Scan for the cell matching the given text and deliver its (x, y) coordinate at center. 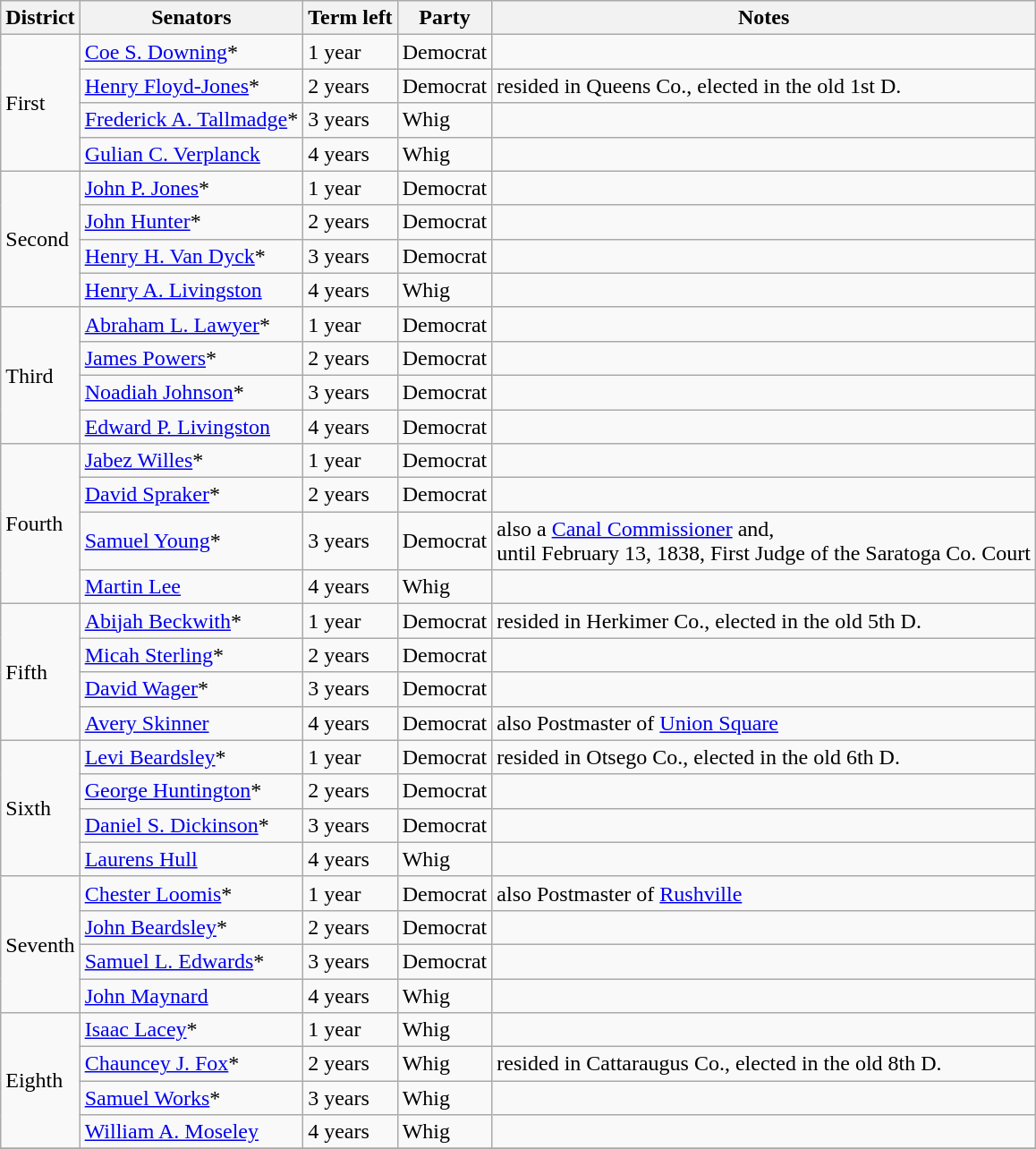
Noadiah Johnson* (191, 392)
also Postmaster of Rushville (764, 893)
Notes (764, 18)
Samuel L. Edwards* (191, 961)
Edward P. Livingston (191, 427)
Samuel Works* (191, 1098)
Gulian C. Verplanck (191, 154)
Levi Beardsley* (191, 757)
Isaac Lacey* (191, 1030)
Micah Sterling* (191, 655)
Abraham L. Lawyer* (191, 324)
Term left (351, 18)
Daniel S. Dickinson* (191, 825)
John Beardsley* (191, 927)
Seventh (40, 944)
also Postmaster of Union Square (764, 723)
John Hunter* (191, 222)
also a Canal Commissioner and, until February 13, 1838, First Judge of the Saratoga Co. Court (764, 540)
Third (40, 375)
George Huntington* (191, 791)
Samuel Young* (191, 540)
Party (445, 18)
First (40, 103)
Laurens Hull (191, 859)
Senators (191, 18)
Sixth (40, 808)
John P. Jones* (191, 188)
Coe S. Downing* (191, 52)
Second (40, 239)
James Powers* (191, 358)
Fifth (40, 672)
David Spraker* (191, 495)
Martin Lee (191, 587)
resided in Queens Co., elected in the old 1st D. (764, 86)
Henry H. Van Dyck* (191, 256)
resided in Cattaraugus Co., elected in the old 8th D. (764, 1064)
resided in Otsego Co., elected in the old 6th D. (764, 757)
Abijah Beckwith* (191, 621)
William A. Moseley (191, 1132)
John Maynard (191, 996)
District (40, 18)
Fourth (40, 524)
Henry Floyd-Jones* (191, 86)
Henry A. Livingston (191, 290)
Avery Skinner (191, 723)
resided in Herkimer Co., elected in the old 5th D. (764, 621)
Jabez Willes* (191, 461)
David Wager* (191, 689)
Chester Loomis* (191, 893)
Frederick A. Tallmadge* (191, 120)
Chauncey J. Fox* (191, 1064)
Eighth (40, 1081)
